Output the (X, Y) coordinate of the center of the cell containing the given text.  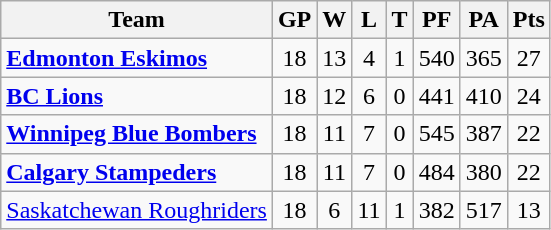
365 (484, 58)
Saskatchewan Roughriders (137, 210)
517 (484, 210)
484 (436, 172)
27 (528, 58)
441 (436, 96)
PF (436, 20)
L (369, 20)
12 (334, 96)
Edmonton Eskimos (137, 58)
GP (294, 20)
387 (484, 134)
Team (137, 20)
W (334, 20)
T (400, 20)
410 (484, 96)
Calgary Stampeders (137, 172)
PA (484, 20)
545 (436, 134)
380 (484, 172)
382 (436, 210)
Pts (528, 20)
Winnipeg Blue Bombers (137, 134)
24 (528, 96)
4 (369, 58)
540 (436, 58)
BC Lions (137, 96)
